Return the [X, Y] coordinate for the center point of the cell that contains the specified text.  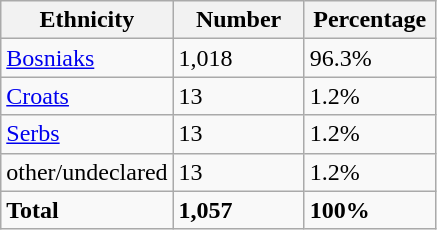
100% [370, 210]
Serbs [87, 134]
Total [87, 210]
1,057 [238, 210]
Number [238, 20]
Ethnicity [87, 20]
Croats [87, 96]
other/undeclared [87, 172]
Bosniaks [87, 58]
96.3% [370, 58]
Percentage [370, 20]
1,018 [238, 58]
